Return the [X, Y] coordinate for the center point of the cell that contains the specified text.  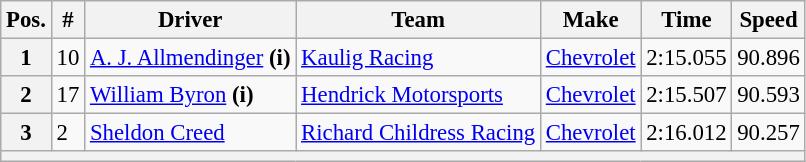
2:15.055 [686, 58]
10 [68, 58]
17 [68, 95]
90.257 [768, 133]
Time [686, 20]
Hendrick Motorsports [418, 95]
Speed [768, 20]
Sheldon Creed [190, 133]
Kaulig Racing [418, 58]
2:16.012 [686, 133]
Team [418, 20]
Richard Childress Racing [418, 133]
Driver [190, 20]
2:15.507 [686, 95]
William Byron (i) [190, 95]
A. J. Allmendinger (i) [190, 58]
Make [590, 20]
# [68, 20]
Pos. [26, 20]
90.593 [768, 95]
90.896 [768, 58]
3 [26, 133]
1 [26, 58]
